Return the [X, Y] coordinate for the center point of the cell that contains the specified text.  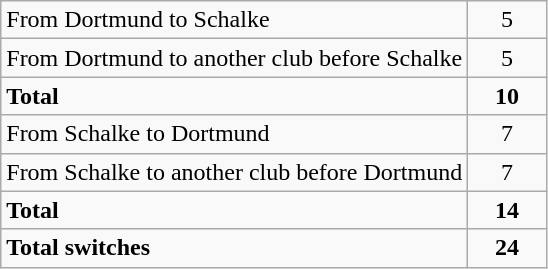
10 [508, 96]
From Dortmund to Schalke [234, 20]
14 [508, 210]
From Dortmund to another club before Schalke [234, 58]
Total switches [234, 248]
From Schalke to Dortmund [234, 134]
24 [508, 248]
From Schalke to another club before Dortmund [234, 172]
